Scan for the cell matching the given text and deliver its [x, y] coordinate at center. 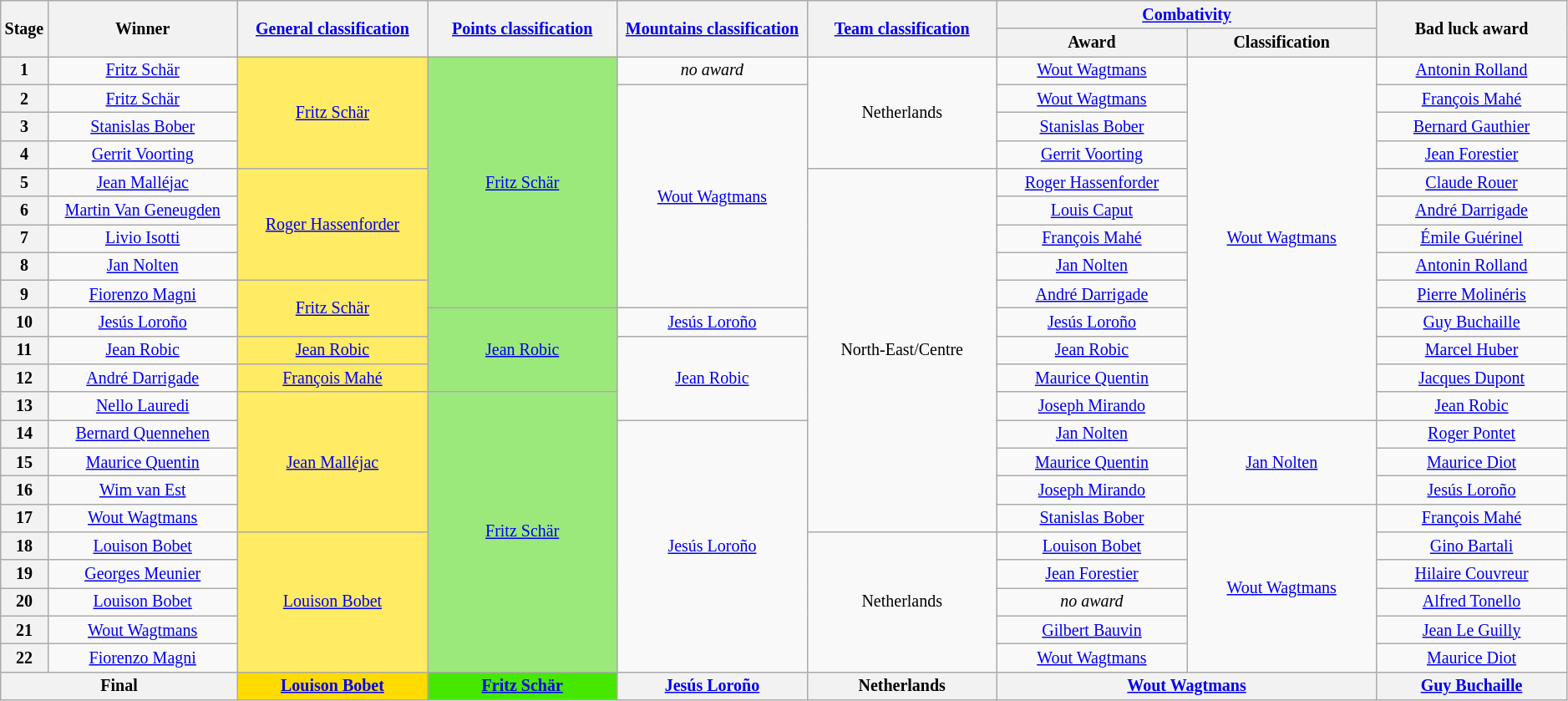
Bernard Gauthier [1472, 127]
Nello Lauredi [142, 406]
Classification [1281, 43]
3 [24, 127]
Louis Caput [1091, 211]
Bernard Quennehen [142, 434]
Livio Isotti [142, 239]
17 [24, 518]
7 [24, 239]
15 [24, 463]
Winner [142, 28]
Martin Van Geneugden [142, 211]
General classification [332, 28]
22 [24, 658]
Alfred Tonello [1472, 602]
Final [119, 685]
Combativity [1186, 15]
12 [24, 378]
Georges Meunier [142, 573]
Team classification [902, 28]
Émile Guérinel [1472, 239]
1 [24, 70]
11 [24, 351]
Mountains classification [712, 28]
14 [24, 434]
Award [1091, 43]
Claude Rouer [1472, 182]
Points classification [523, 28]
Pierre Molinéris [1472, 294]
Gilbert Bauvin [1091, 630]
Stage [24, 28]
18 [24, 546]
8 [24, 266]
Marcel Huber [1472, 351]
16 [24, 490]
Hilaire Couvreur [1472, 573]
Roger Pontet [1472, 434]
20 [24, 602]
13 [24, 406]
2 [24, 99]
9 [24, 294]
Wim van Est [142, 490]
Bad luck award [1472, 28]
6 [24, 211]
Gino Bartali [1472, 546]
4 [24, 154]
Jean Le Guilly [1472, 630]
21 [24, 630]
10 [24, 323]
Jacques Dupont [1472, 378]
5 [24, 182]
19 [24, 573]
North-East/Centre [902, 351]
